Identify which cell holds the provided text, then report its [X, Y] central coordinate. 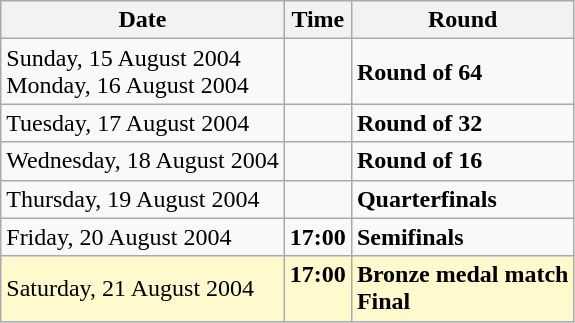
Round of 16 [462, 161]
Saturday, 21 August 2004 [143, 288]
Round of 64 [462, 72]
Quarterfinals [462, 199]
Round [462, 20]
Bronze medal matchFinal [462, 288]
Time [318, 20]
Date [143, 20]
Tuesday, 17 August 2004 [143, 123]
Thursday, 19 August 2004 [143, 199]
Wednesday, 18 August 2004 [143, 161]
Semifinals [462, 237]
Round of 32 [462, 123]
Friday, 20 August 2004 [143, 237]
Sunday, 15 August 2004Monday, 16 August 2004 [143, 72]
